From the cell containing the given text, extract its center point as [x, y] coordinate. 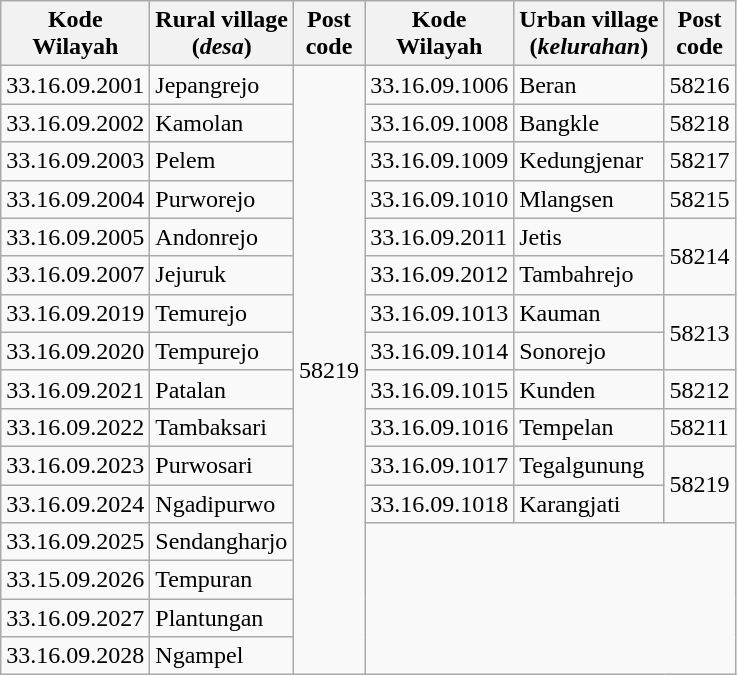
58213 [700, 332]
33.16.09.2023 [76, 465]
33.16.09.2002 [76, 123]
Jetis [589, 237]
33.16.09.2025 [76, 542]
33.16.09.1017 [440, 465]
33.16.09.2028 [76, 656]
33.16.09.1006 [440, 85]
33.16.09.2022 [76, 427]
Jejuruk [222, 275]
33.16.09.1018 [440, 503]
33.16.09.2019 [76, 313]
Sonorejo [589, 351]
Tegalgunung [589, 465]
33.16.09.1015 [440, 389]
Bangkle [589, 123]
33.16.09.1009 [440, 161]
33.16.09.2005 [76, 237]
33.16.09.1016 [440, 427]
33.16.09.2012 [440, 275]
Tempelan [589, 427]
33.16.09.2024 [76, 503]
58214 [700, 256]
33.16.09.2021 [76, 389]
Karangjati [589, 503]
Purworejo [222, 199]
Sendangharjo [222, 542]
33.16.09.2003 [76, 161]
33.16.09.1008 [440, 123]
Plantungan [222, 618]
Andonrejo [222, 237]
58216 [700, 85]
Kauman [589, 313]
33.16.09.2020 [76, 351]
Ngampel [222, 656]
33.16.09.1010 [440, 199]
Tempuran [222, 580]
Kunden [589, 389]
Urban village(kelurahan) [589, 34]
Jepangrejo [222, 85]
58217 [700, 161]
Kedungjenar [589, 161]
33.16.09.2001 [76, 85]
33.16.09.2027 [76, 618]
33.16.09.1014 [440, 351]
Temurejo [222, 313]
33.16.09.1013 [440, 313]
33.15.09.2026 [76, 580]
Tambahrejo [589, 275]
33.16.09.2007 [76, 275]
Patalan [222, 389]
Mlangsen [589, 199]
33.16.09.2004 [76, 199]
58211 [700, 427]
Rural village(desa) [222, 34]
58218 [700, 123]
Kamolan [222, 123]
Ngadipurwo [222, 503]
58212 [700, 389]
Pelem [222, 161]
33.16.09.2011 [440, 237]
Tempurejo [222, 351]
Purwosari [222, 465]
58215 [700, 199]
Tambaksari [222, 427]
Beran [589, 85]
